Search for the cell housing the specified text and yield its (x, y) center coordinate. 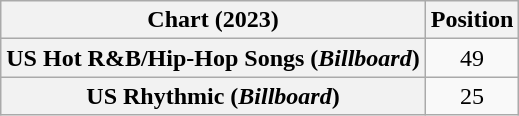
US Rhythmic (Billboard) (213, 96)
US Hot R&B/Hip-Hop Songs (Billboard) (213, 58)
Position (472, 20)
49 (472, 58)
25 (472, 96)
Chart (2023) (213, 20)
